Provide the (X, Y) coordinate of the cell's center where the given text is located.  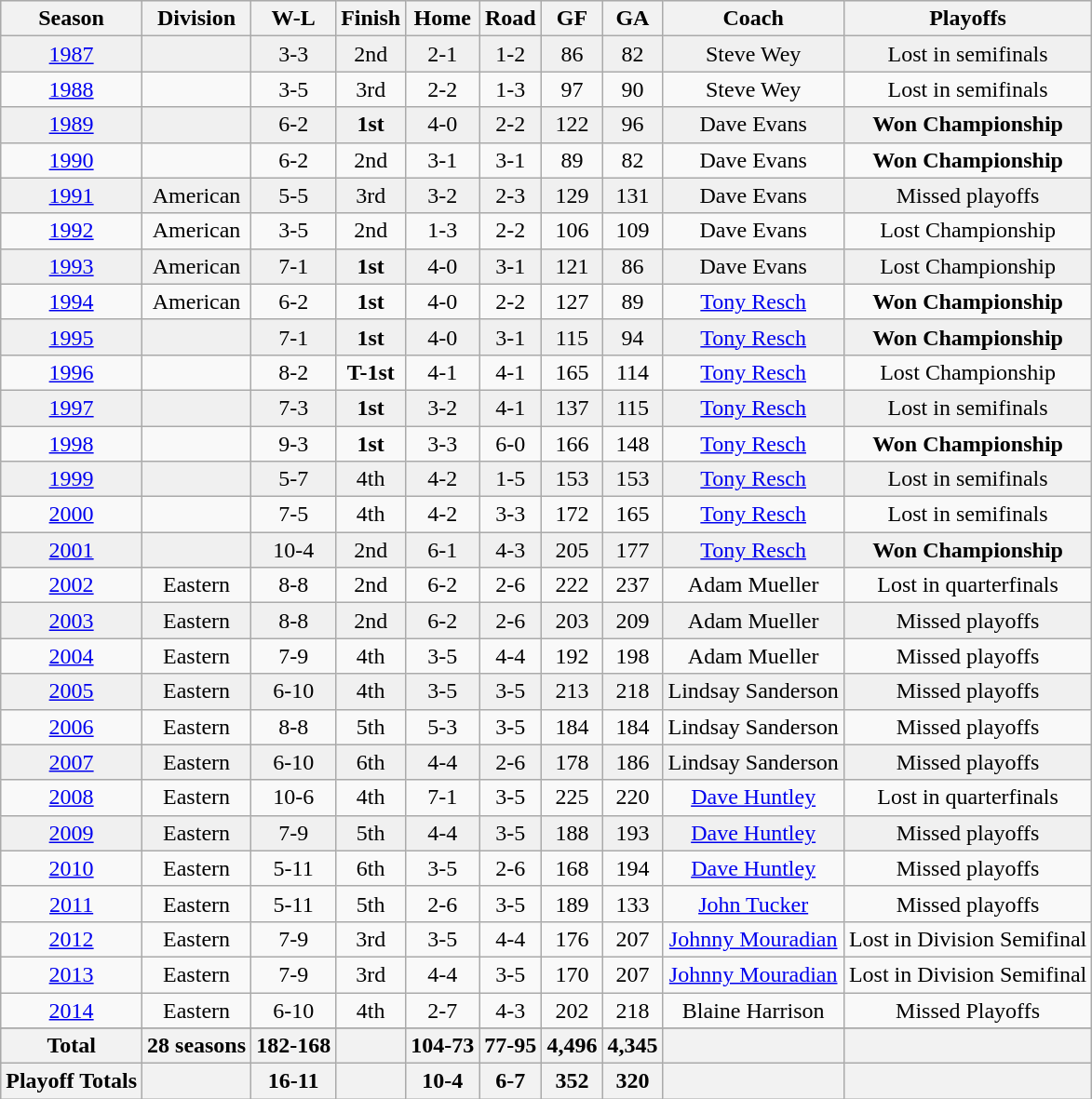
176 (572, 939)
Playoffs (967, 19)
1992 (72, 231)
6-1 (443, 550)
178 (572, 762)
2013 (72, 974)
7-5 (294, 515)
5-5 (294, 195)
Road (510, 19)
203 (572, 621)
106 (572, 231)
2011 (72, 904)
97 (572, 89)
Season (72, 19)
177 (633, 550)
122 (572, 125)
1990 (72, 160)
121 (572, 266)
16-11 (294, 1081)
2008 (72, 797)
9-3 (294, 444)
222 (572, 585)
131 (633, 195)
7-3 (294, 408)
137 (572, 408)
90 (633, 89)
127 (572, 302)
Home (443, 19)
GA (633, 19)
2005 (72, 691)
194 (633, 868)
1997 (72, 408)
1991 (72, 195)
1999 (72, 479)
166 (572, 444)
186 (633, 762)
205 (572, 550)
2-1 (443, 54)
170 (572, 974)
2-3 (510, 195)
Total (72, 1046)
2001 (72, 550)
188 (572, 833)
2-7 (443, 1010)
202 (572, 1010)
Blaine Harrison (753, 1010)
4,345 (633, 1046)
8-2 (294, 372)
320 (633, 1081)
1995 (72, 337)
2009 (72, 833)
1998 (72, 444)
1-5 (510, 479)
Finish (371, 19)
193 (633, 833)
129 (572, 195)
5-7 (294, 479)
213 (572, 691)
198 (633, 656)
1-2 (510, 54)
1989 (72, 125)
2010 (72, 868)
2012 (72, 939)
237 (633, 585)
2000 (72, 515)
1987 (72, 54)
4,496 (572, 1046)
2006 (72, 727)
352 (572, 1081)
109 (633, 231)
1993 (72, 266)
192 (572, 656)
114 (633, 372)
1988 (72, 89)
94 (633, 337)
John Tucker (753, 904)
189 (572, 904)
168 (572, 868)
6-0 (510, 444)
10-6 (294, 797)
225 (572, 797)
28 seasons (197, 1046)
GF (572, 19)
77-95 (510, 1046)
2014 (72, 1010)
T-1st (371, 372)
182-168 (294, 1046)
2003 (72, 621)
220 (633, 797)
Coach (753, 19)
2002 (72, 585)
148 (633, 444)
6-7 (510, 1081)
96 (633, 125)
2004 (72, 656)
2007 (72, 762)
133 (633, 904)
Missed Playoffs (967, 1010)
172 (572, 515)
1996 (72, 372)
104-73 (443, 1046)
Playoff Totals (72, 1081)
1994 (72, 302)
5-3 (443, 727)
209 (633, 621)
Division (197, 19)
W-L (294, 19)
